Output the (X, Y) coordinate of the center of the cell containing the given text.  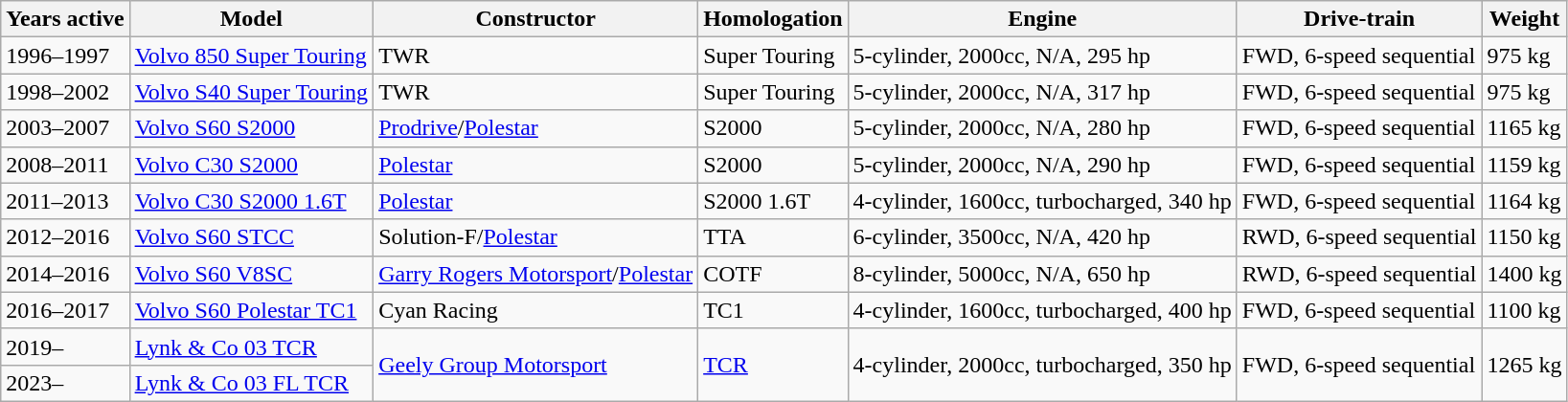
TC1 (773, 310)
2011–2013 (65, 201)
1265 kg (1525, 365)
TTA (773, 237)
Volvo 850 Super Touring (251, 56)
S2000 1.6T (773, 201)
Lynk & Co 03 TCR (251, 346)
Years active (65, 19)
Constructor (536, 19)
Weight (1525, 19)
1164 kg (1525, 201)
2012–2016 (65, 237)
4-cylinder, 1600cc, turbocharged, 340 hp (1042, 201)
4-cylinder, 2000cc, turbocharged, 350 hp (1042, 365)
2016–2017 (65, 310)
Engine (1042, 19)
5-cylinder, 2000cc, N/A, 280 hp (1042, 128)
5-cylinder, 2000cc, N/A, 317 hp (1042, 92)
Volvo C30 S2000 1.6T (251, 201)
2019– (65, 346)
Volvo S60 Polestar TC1 (251, 310)
Volvo S60 V8SC (251, 274)
Volvo S40 Super Touring (251, 92)
Solution-F/Polestar (536, 237)
6-cylinder, 3500cc, N/A, 420 hp (1042, 237)
Homologation (773, 19)
Prodrive/Polestar (536, 128)
Volvo S60 S2000 (251, 128)
Cyan Racing (536, 310)
8-cylinder, 5000cc, N/A, 650 hp (1042, 274)
Lynk & Co 03 FL TCR (251, 383)
2014–2016 (65, 274)
1100 kg (1525, 310)
Volvo S60 STCC (251, 237)
1998–2002 (65, 92)
TCR (773, 365)
Garry Rogers Motorsport/Polestar (536, 274)
COTF (773, 274)
Volvo C30 S2000 (251, 165)
2023– (65, 383)
1150 kg (1525, 237)
2003–2007 (65, 128)
1165 kg (1525, 128)
1996–1997 (65, 56)
2008–2011 (65, 165)
5-cylinder, 2000cc, N/A, 290 hp (1042, 165)
Drive-train (1359, 19)
4-cylinder, 1600cc, turbocharged, 400 hp (1042, 310)
1400 kg (1525, 274)
Model (251, 19)
1159 kg (1525, 165)
5-cylinder, 2000cc, N/A, 295 hp (1042, 56)
Geely Group Motorsport (536, 365)
